Identify which cell holds the provided text, then report its [X, Y] central coordinate. 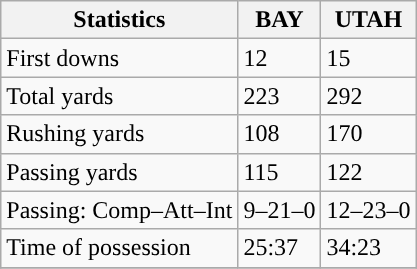
UTAH [368, 20]
15 [368, 58]
Rushing yards [120, 134]
Total yards [120, 96]
170 [368, 134]
BAY [280, 20]
34:23 [368, 248]
Time of possession [120, 248]
122 [368, 172]
108 [280, 134]
12 [280, 58]
12–23–0 [368, 210]
Statistics [120, 20]
115 [280, 172]
25:37 [280, 248]
First downs [120, 58]
9–21–0 [280, 210]
Passing: Comp–Att–Int [120, 210]
223 [280, 96]
292 [368, 96]
Passing yards [120, 172]
